From the cell containing the given text, extract its center point as (x, y) coordinate. 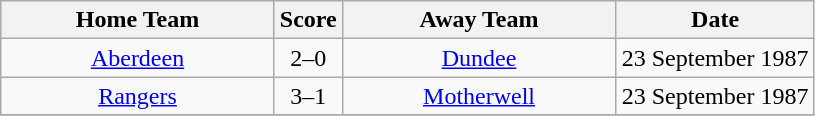
Score (308, 20)
Aberdeen (138, 58)
Dundee (479, 58)
Away Team (479, 20)
Rangers (138, 96)
3–1 (308, 96)
Date (716, 20)
Motherwell (479, 96)
2–0 (308, 58)
Home Team (138, 20)
